Capture the cell that displays the provided text and extract its [x, y] central coordinate. 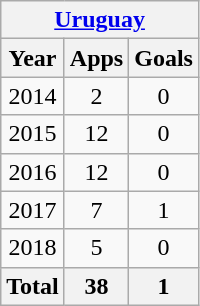
38 [96, 286]
2017 [33, 210]
7 [96, 210]
5 [96, 248]
Year [33, 58]
2 [96, 96]
2015 [33, 134]
Total [33, 286]
2014 [33, 96]
Apps [96, 58]
2016 [33, 172]
2018 [33, 248]
Goals [164, 58]
Uruguay [100, 20]
